From the cell containing the given text, extract its center point as [X, Y] coordinate. 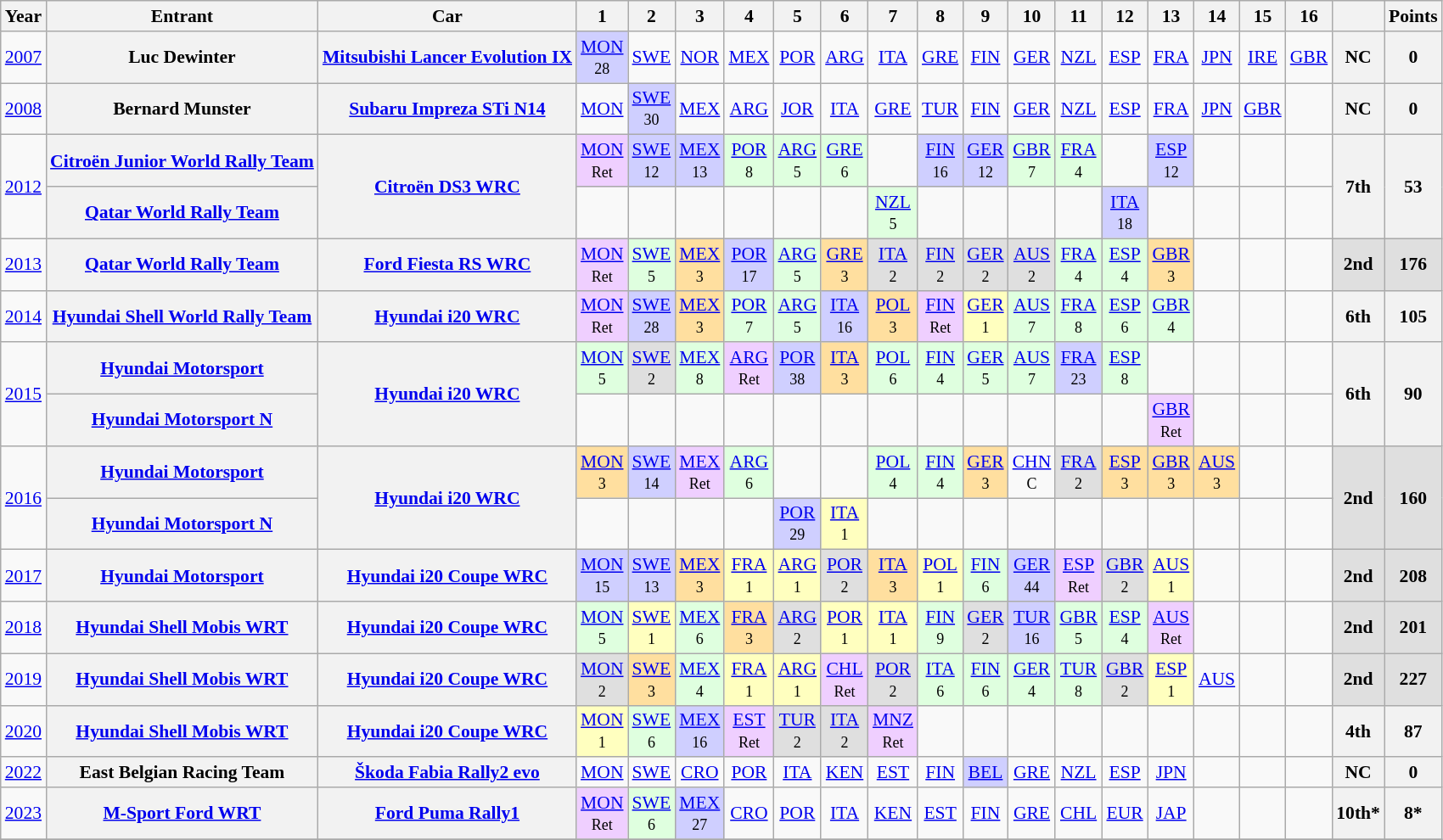
FRA3 [749, 628]
2022 [24, 773]
M-Sport Ford WRT [182, 813]
NZL5 [893, 212]
160 [1413, 498]
GER5 [985, 368]
MEXRet [699, 472]
227 [1413, 679]
POR29 [797, 524]
ITA18 [1126, 212]
2016 [24, 498]
GER4 [1032, 679]
Bernard Munster [182, 109]
FIN2 [940, 265]
2019 [24, 679]
4th [1358, 731]
FIN16 [940, 161]
53 [1413, 187]
2012 [24, 187]
TUR2 [797, 731]
AUS [1217, 679]
GRE6 [845, 161]
Ford Puma Rally1 [447, 813]
ARGRet [749, 368]
FINRet [940, 316]
GER3 [985, 472]
2 [652, 16]
ARG6 [749, 472]
POR8 [749, 161]
GER44 [1032, 575]
Mitsubishi Lancer Evolution IX [447, 58]
ESPRet [1078, 575]
AUS1 [1171, 575]
14 [1217, 16]
AUS2 [1032, 265]
MON1 [603, 731]
Entrant [182, 16]
13 [1171, 16]
POL1 [940, 575]
GBRRet [1171, 421]
CHL [1078, 813]
1 [603, 16]
176 [1413, 265]
AUSRet [1171, 628]
Citroën Junior World Rally Team [182, 161]
IRE [1263, 58]
EUR [1126, 813]
AUS3 [1217, 472]
TUR16 [1032, 628]
POL4 [893, 472]
Ford Fiesta RS WRC [447, 265]
JOR [797, 109]
7th [1358, 187]
JAP [1171, 813]
Car [447, 16]
9 [985, 16]
SWE5 [652, 265]
201 [1413, 628]
ESTRet [749, 731]
16 [1309, 16]
MEX16 [699, 731]
8* [1413, 813]
87 [1413, 731]
GER12 [985, 161]
Luc Dewinter [182, 58]
105 [1413, 316]
GER1 [985, 316]
MON15 [603, 575]
POL3 [893, 316]
SWE1 [652, 628]
12 [1126, 16]
FIN9 [940, 628]
ESP3 [1126, 472]
East Belgian Racing Team [182, 773]
GBR7 [1032, 161]
MON28 [603, 58]
MON2 [603, 679]
2013 [24, 265]
2008 [24, 109]
2015 [24, 395]
ITA16 [845, 316]
ESP8 [1126, 368]
Points [1413, 16]
11 [1078, 16]
FRA23 [1078, 368]
GBR5 [1078, 628]
15 [1263, 16]
MNZRet [893, 731]
4 [749, 16]
MEX8 [699, 368]
Škoda Fabia Rally2 evo [447, 773]
2018 [24, 628]
ARG2 [797, 628]
CHLRet [845, 679]
SWE3 [652, 679]
POL6 [893, 368]
2014 [24, 316]
TUR [940, 109]
3 [699, 16]
Subaru Impreza STi N14 [447, 109]
CHNC [1032, 472]
SWE12 [652, 161]
POR17 [749, 265]
MEX13 [699, 161]
NOR [699, 58]
BEL [985, 773]
2023 [24, 813]
90 [1413, 395]
SWE2 [652, 368]
SWE13 [652, 575]
SWE28 [652, 316]
FRA8 [1078, 316]
5 [797, 16]
Citroën DS3 WRC [447, 187]
POR1 [845, 628]
Hyundai Shell World Rally Team [182, 316]
MEX6 [699, 628]
ITA6 [940, 679]
6 [845, 16]
SWE14 [652, 472]
2017 [24, 575]
7 [893, 16]
TUR8 [1078, 679]
ESP1 [1171, 679]
MON3 [603, 472]
POR38 [797, 368]
10th* [1358, 813]
208 [1413, 575]
SWE30 [652, 109]
GRE3 [845, 265]
2020 [24, 731]
FRA2 [1078, 472]
10 [1032, 16]
GBR4 [1171, 316]
MEX27 [699, 813]
ESP6 [1126, 316]
POR7 [749, 316]
MEX4 [699, 679]
8 [940, 16]
Year [24, 16]
ESP12 [1171, 161]
2007 [24, 58]
